For the text-containing cell, return its midpoint in (x, y) coordinate format. 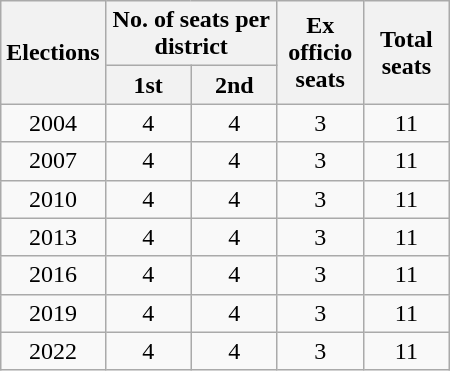
2nd (234, 85)
2010 (53, 199)
2004 (53, 123)
Elections (53, 52)
2016 (53, 275)
2019 (53, 313)
2013 (53, 237)
No. of seats per district (191, 34)
Ex officio seats (320, 52)
Total seats (406, 52)
2007 (53, 161)
1st (148, 85)
2022 (53, 351)
